Determine the [x, y] coordinate at the center of the cell enclosing the given text.  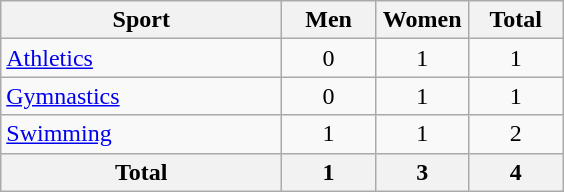
Swimming [142, 134]
2 [516, 134]
Women [422, 20]
3 [422, 172]
Men [329, 20]
4 [516, 172]
Sport [142, 20]
Gymnastics [142, 96]
Athletics [142, 58]
